Determine the (x, y) coordinate at the center of the cell enclosing the given text.  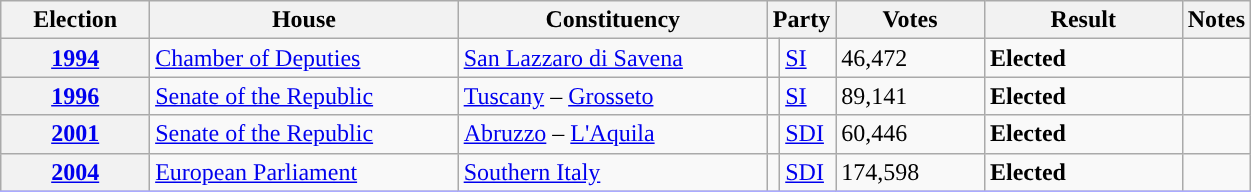
2004 (76, 172)
Notes (1216, 20)
1994 (76, 58)
174,598 (910, 172)
Abruzzo – L'Aquila (612, 134)
Votes (910, 20)
1996 (76, 96)
San Lazzaro di Savena (612, 58)
European Parliament (304, 172)
House (304, 20)
Constituency (612, 20)
2001 (76, 134)
Party (801, 20)
Election (76, 20)
Result (1083, 20)
60,446 (910, 134)
Chamber of Deputies (304, 58)
Tuscany – Grosseto (612, 96)
Southern Italy (612, 172)
46,472 (910, 58)
89,141 (910, 96)
